Output the (X, Y) coordinate of the center of the cell containing the given text.  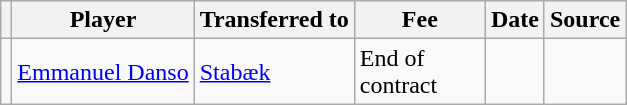
End of contract (420, 72)
Source (584, 20)
Stabæk (274, 72)
Fee (420, 20)
Emmanuel Danso (103, 72)
Player (103, 20)
Date (514, 20)
Transferred to (274, 20)
